Locate the cell with the specified text and output its (X, Y) center coordinate. 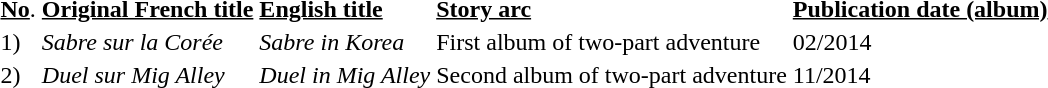
Sabre in Korea (345, 42)
Sabre sur la Corée (148, 42)
First album of two-part adventure (612, 42)
